Scan for the cell matching the given text and deliver its (X, Y) coordinate at center. 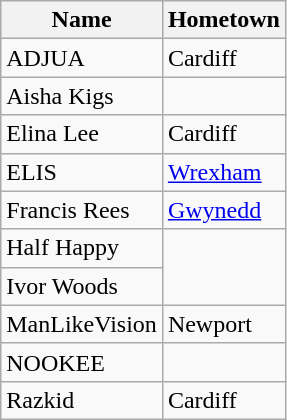
Hometown (224, 20)
Ivor Woods (82, 286)
Half Happy (82, 248)
ManLikeVision (82, 324)
Gwynedd (224, 210)
Francis Rees (82, 210)
Aisha Kigs (82, 96)
ELIS (82, 172)
Elina Lee (82, 134)
Newport (224, 324)
Razkid (82, 400)
Wrexham (224, 172)
ADJUA (82, 58)
Name (82, 20)
NOOKEE (82, 362)
